Search for the cell housing the specified text and yield its (X, Y) center coordinate. 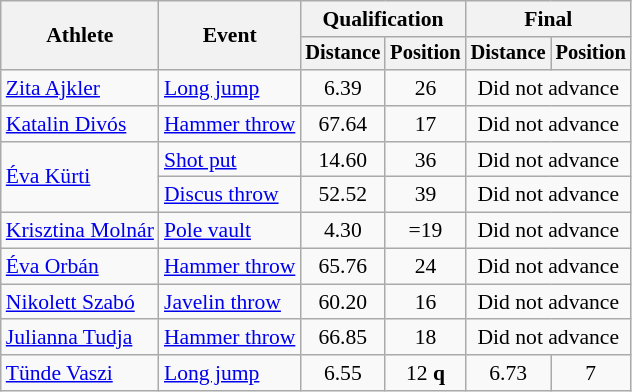
Tünde Vaszi (80, 373)
6.73 (508, 373)
Katalin Divós (80, 124)
16 (425, 302)
36 (425, 160)
Shot put (230, 160)
Éva Kürti (80, 178)
6.39 (342, 88)
7 (591, 373)
14.60 (342, 160)
67.64 (342, 124)
4.30 (342, 231)
Julianna Tudja (80, 338)
Qualification (382, 19)
Krisztina Molnár (80, 231)
60.20 (342, 302)
18 (425, 338)
Final (548, 19)
Event (230, 36)
=19 (425, 231)
Athlete (80, 36)
Nikolett Szabó (80, 302)
Éva Orbán (80, 267)
12 q (425, 373)
17 (425, 124)
65.76 (342, 267)
Discus throw (230, 195)
6.55 (342, 373)
24 (425, 267)
Pole vault (230, 231)
26 (425, 88)
66.85 (342, 338)
39 (425, 195)
Zita Ajkler (80, 88)
Javelin throw (230, 302)
52.52 (342, 195)
